Determine the [x, y] coordinate at the center of the cell enclosing the given text.  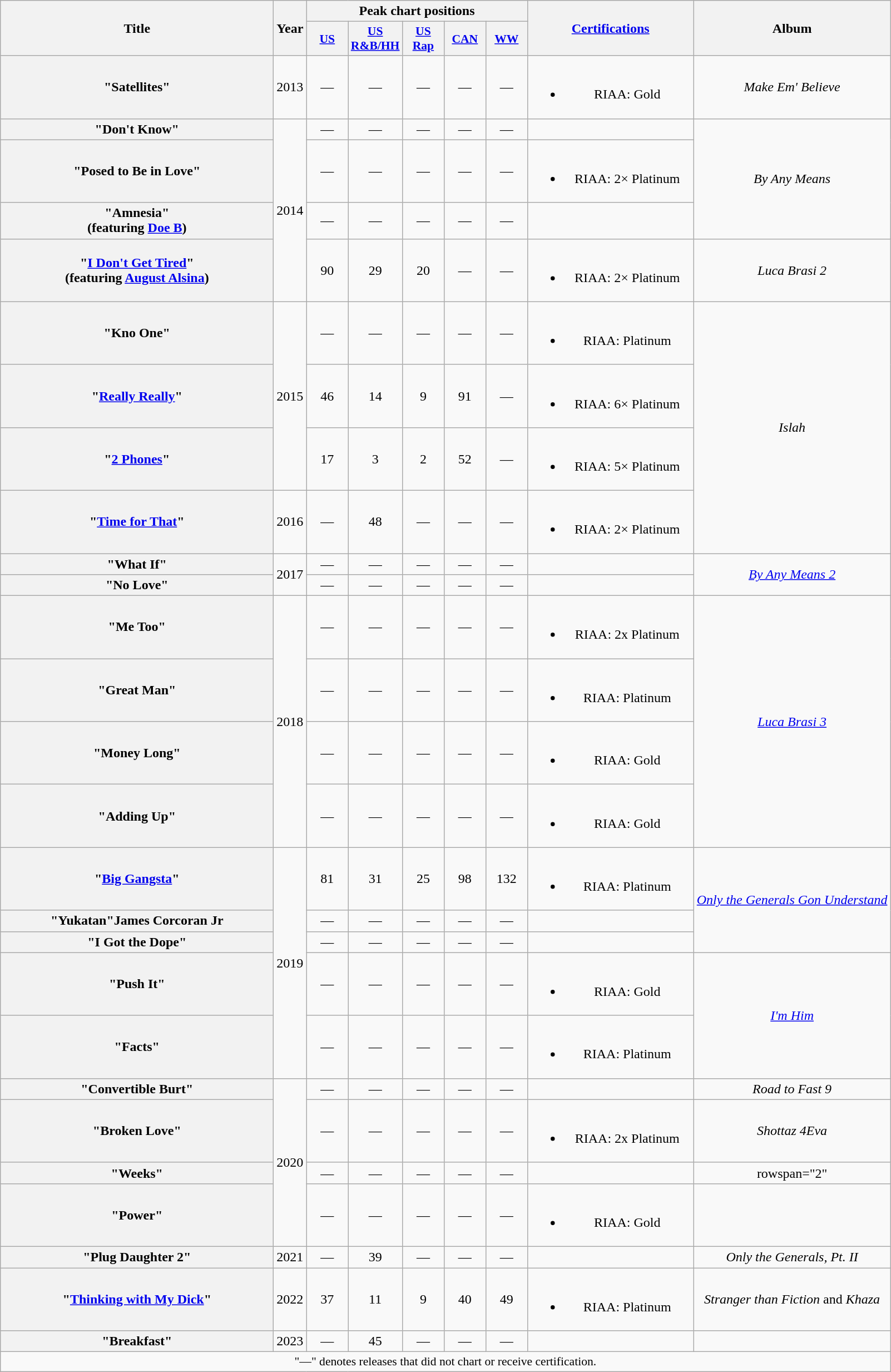
14 [375, 396]
Road to Fast 9 [792, 1089]
US [327, 39]
RIAA: 6× Platinum [611, 396]
Peak chart positions [417, 11]
CAN [465, 39]
Certifications [611, 28]
132 [506, 879]
39 [375, 1257]
"Thinking with My Dick" [137, 1299]
40 [465, 1299]
"Weeks" [137, 1173]
"Breakfast" [137, 1341]
81 [327, 879]
"Amnesia" (featuring Doe B) [137, 220]
"Kno One" [137, 333]
"Facts" [137, 1047]
Year [290, 28]
17 [327, 458]
29 [375, 270]
"Yukatan"James Corcoran Jr [137, 921]
USRap [423, 39]
"Adding Up" [137, 816]
"Me Too" [137, 628]
2023 [290, 1341]
"Really Really" [137, 396]
2 [423, 458]
By Any Means [792, 179]
49 [506, 1299]
2014 [290, 210]
31 [375, 879]
RIAA: 5× Platinum [611, 458]
"Don't Know" [137, 129]
Islah [792, 427]
2016 [290, 522]
Stranger than Fiction and Khaza [792, 1299]
"2 Phones" [137, 458]
"No Love" [137, 585]
37 [327, 1299]
2022 [290, 1299]
WW [506, 39]
"Plug Daughter 2" [137, 1257]
Luca Brasi 3 [792, 722]
rowspan="2" [792, 1173]
Make Em' Believe [792, 87]
20 [423, 270]
Only the Generals, Pt. II [792, 1257]
2013 [290, 87]
"I Don't Get Tired" (featuring August Alsina) [137, 270]
2015 [290, 396]
"Broken Love" [137, 1131]
45 [375, 1341]
"Time for That" [137, 522]
2021 [290, 1257]
Only the Generals Gon Understand [792, 900]
2019 [290, 963]
"—" denotes releases that did not chart or receive certification. [445, 1362]
91 [465, 396]
11 [375, 1299]
2020 [290, 1162]
46 [327, 396]
"Posed to Be in Love" [137, 171]
48 [375, 522]
"Money Long" [137, 753]
"I Got the Dope" [137, 942]
"Push It" [137, 984]
By Any Means 2 [792, 574]
"What If" [137, 564]
"Big Gangsta" [137, 879]
90 [327, 270]
Title [137, 28]
"Great Man" [137, 690]
2018 [290, 722]
Album [792, 28]
USR&B/HH [375, 39]
2017 [290, 574]
Shottaz 4Eva [792, 1131]
52 [465, 458]
25 [423, 879]
"Convertible Burt" [137, 1089]
"Satellites" [137, 87]
3 [375, 458]
"Power" [137, 1215]
98 [465, 879]
Luca Brasi 2 [792, 270]
I'm Him [792, 1015]
